From the cell containing the given text, extract its center point as [x, y] coordinate. 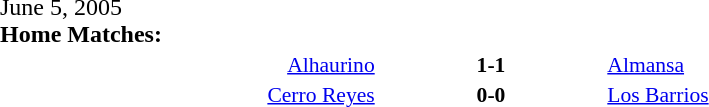
1-1 [492, 64]
